Detect which cell encompasses the target text, then output its [X, Y] center coordinate. 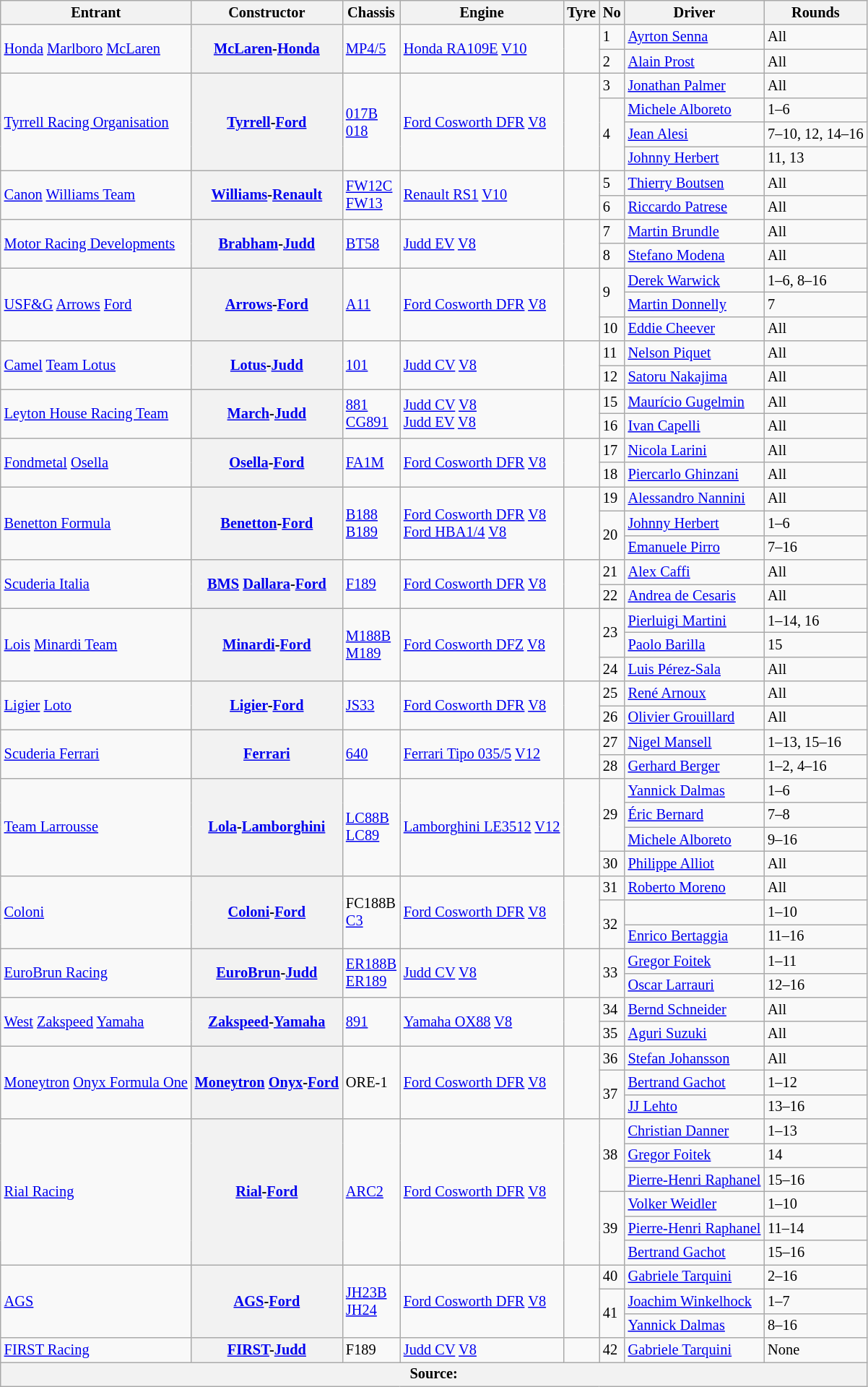
Entrant [96, 12]
Maurício Gugelmin [695, 402]
891 [371, 1021]
AGS [96, 1300]
9–16 [815, 839]
1–14, 16 [815, 621]
Christian Danner [695, 1131]
No [612, 12]
Coloni [96, 912]
Martin Brundle [695, 231]
BMS Dallara-Ford [267, 584]
19 [612, 498]
017B018 [371, 121]
30 [612, 863]
41 [612, 1313]
Source: [434, 1374]
Ligier-Ford [267, 705]
A11 [371, 305]
Pierluigi Martini [695, 621]
Ferrari [267, 754]
Honda Marlboro McLaren [96, 49]
ER188BER189 [371, 972]
Paolo Barilla [695, 644]
1–12 [815, 1082]
Derek Warwick [695, 280]
Lamborghini LE3512 V12 [482, 826]
Riccardo Patrese [695, 207]
Éric Bernard [695, 815]
Thierry Boutsen [695, 183]
2–16 [815, 1276]
Team Larrousse [96, 826]
FIRST-Judd [267, 1349]
1–7 [815, 1301]
Zakspeed-Yamaha [267, 1021]
Benetton-Ford [267, 523]
Camel Team Lotus [96, 366]
6 [612, 207]
42 [612, 1349]
17 [612, 450]
31 [612, 888]
7–10, 12, 14–16 [815, 134]
Eddie Cheever [695, 329]
28 [612, 766]
25 [612, 693]
EuroBrun-Judd [267, 972]
Rial-Ford [267, 1192]
Emanuele Pirro [695, 548]
Minardi-Ford [267, 644]
1 [612, 37]
ARC2 [371, 1192]
35 [612, 1034]
Rounds [815, 12]
1–2, 4–16 [815, 766]
22 [612, 596]
Renault RS1 V10 [482, 195]
Moneytron Onyx Formula One [96, 1082]
21 [612, 571]
USF&G Arrows Ford [96, 305]
Williams-Renault [267, 195]
Piercarlo Ghinzani [695, 475]
Judd EV V8 [482, 243]
Lois Minardi Team [96, 644]
Tyrrell Racing Organisation [96, 121]
Alex Caffi [695, 571]
1–13 [815, 1131]
Ford Cosworth DFR V8Ford HBA1/4 V8 [482, 523]
Alessandro Nannini [695, 498]
EuroBrun Racing [96, 972]
33 [612, 972]
3 [612, 85]
1–11 [815, 961]
Olivier Grouillard [695, 717]
27 [612, 742]
26 [612, 717]
Scuderia Italia [96, 584]
13–16 [815, 1107]
BT58 [371, 243]
Alain Prost [695, 61]
39 [612, 1228]
Nicola Larini [695, 450]
Ligier Loto [96, 705]
Canon Williams Team [96, 195]
Jonathan Palmer [695, 85]
1–6, 8–16 [815, 280]
Ford Cosworth DFZ V8 [482, 644]
20 [612, 535]
FIRST Racing [96, 1349]
Ayrton Senna [695, 37]
West Zakspeed Yamaha [96, 1021]
Luis Pérez-Sala [695, 669]
Osella-Ford [267, 462]
37 [612, 1094]
FA1M [371, 462]
Andrea de Cesaris [695, 596]
10 [612, 329]
JH23BJH24 [371, 1300]
Nigel Mansell [695, 742]
11–14 [815, 1228]
FW12CFW13 [371, 195]
32 [612, 925]
11 [612, 353]
B188B189 [371, 523]
36 [612, 1058]
Driver [695, 12]
5 [612, 183]
Philippe Alliot [695, 863]
Jean Alesi [695, 134]
Ivan Capelli [695, 425]
7–8 [815, 815]
ORE-1 [371, 1082]
Benetton Formula [96, 523]
Martin Donnelly [695, 304]
Lotus-Judd [267, 366]
12 [612, 377]
11–16 [815, 936]
Arrows-Ford [267, 305]
Judd CV V8Judd EV V8 [482, 413]
LC88BLC89 [371, 826]
8–16 [815, 1326]
Stefan Johansson [695, 1058]
Joachim Winkelhock [695, 1301]
Rial Racing [96, 1192]
Yamaha OX88 V8 [482, 1021]
Volker Weidler [695, 1204]
Scuderia Ferrari [96, 754]
34 [612, 1009]
JS33 [371, 705]
FC188BC3 [371, 912]
Bernd Schneider [695, 1009]
JJ Lehto [695, 1107]
Motor Racing Developments [96, 243]
40 [612, 1276]
18 [612, 475]
12–16 [815, 985]
7–16 [815, 548]
Leyton House Racing Team [96, 413]
Brabham-Judd [267, 243]
Ferrari Tipo 035/5 V12 [482, 754]
881CG891 [371, 413]
24 [612, 669]
2 [612, 61]
Stefano Modena [695, 256]
8 [612, 256]
Engine [482, 12]
None [815, 1349]
Coloni-Ford [267, 912]
640 [371, 754]
Roberto Moreno [695, 888]
9 [612, 292]
Enrico Bertaggia [695, 936]
Chassis [371, 12]
Oscar Larrauri [695, 985]
Tyre [581, 12]
14 [815, 1155]
Gerhard Berger [695, 766]
Lola-Lamborghini [267, 826]
Honda RA109E V10 [482, 49]
Tyrrell-Ford [267, 121]
Aguri Suzuki [695, 1034]
René Arnoux [695, 693]
29 [612, 815]
McLaren-Honda [267, 49]
Constructor [267, 12]
Fondmetal Osella [96, 462]
Nelson Piquet [695, 353]
Moneytron Onyx-Ford [267, 1082]
1–13, 15–16 [815, 742]
16 [612, 425]
4 [612, 134]
M188BM189 [371, 644]
38 [612, 1156]
AGS-Ford [267, 1300]
101 [371, 366]
11, 13 [815, 158]
23 [612, 633]
Satoru Nakajima [695, 377]
March-Judd [267, 413]
MP4/5 [371, 49]
